Return the (X, Y) coordinate for the center point of the cell that contains the specified text.  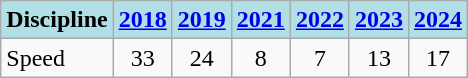
17 (438, 58)
2021 (260, 20)
2018 (142, 20)
24 (202, 58)
8 (260, 58)
Discipline (57, 20)
2022 (320, 20)
2023 (378, 20)
2019 (202, 20)
33 (142, 58)
7 (320, 58)
2024 (438, 20)
Speed (57, 58)
13 (378, 58)
